Pinpoint the cell where the given text exists, returning its (x, y) midpoint coordinate. 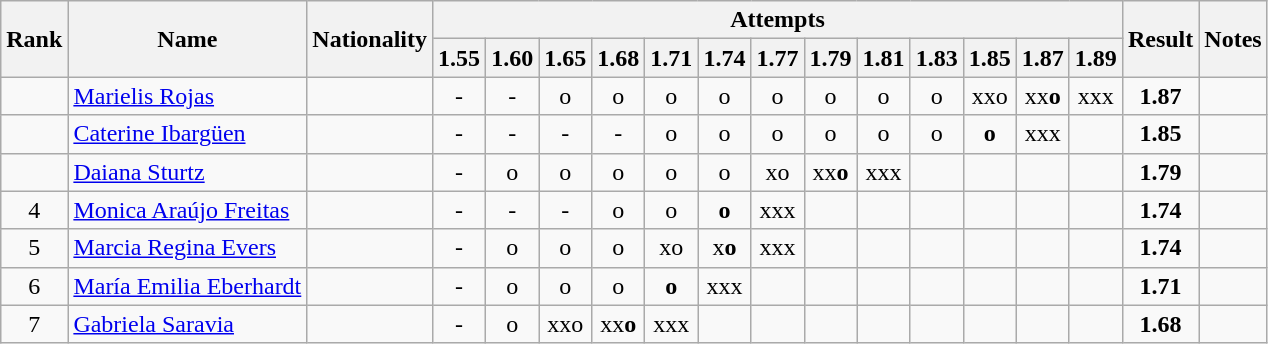
Daiana Sturtz (188, 172)
Notes (1233, 39)
1.83 (936, 58)
Nationality (370, 39)
1.65 (566, 58)
6 (34, 286)
Attempts (778, 20)
María Emilia Eberhardt (188, 286)
Gabriela Saravia (188, 324)
4 (34, 210)
1.77 (778, 58)
7 (34, 324)
Monica Araújo Freitas (188, 210)
Marielis Rojas (188, 96)
5 (34, 248)
Name (188, 39)
Result (1160, 39)
Caterine Ibargüen (188, 134)
1.55 (460, 58)
Marcia Regina Evers (188, 248)
1.89 (1096, 58)
1.81 (884, 58)
1.60 (512, 58)
Rank (34, 39)
